Detect which cell encompasses the target text, then output its (x, y) center coordinate. 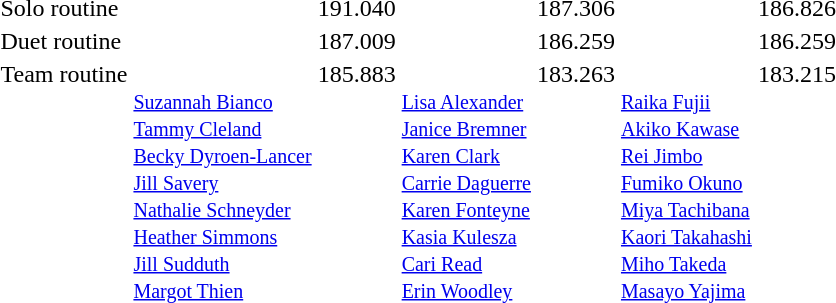
186.259 (576, 41)
187.009 (356, 41)
